Find where the given text appears and provide that cell's center as [X, Y] coordinate. 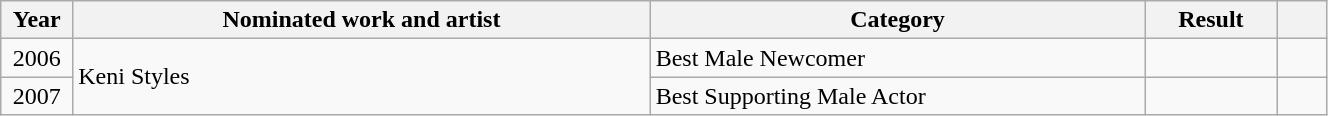
Year [37, 20]
Nominated work and artist [362, 20]
Keni Styles [362, 77]
Best Supporting Male Actor [898, 96]
Category [898, 20]
2006 [37, 58]
2007 [37, 96]
Result [1211, 20]
Best Male Newcomer [898, 58]
